Return the [X, Y] coordinate for the center point of the cell that contains the specified text.  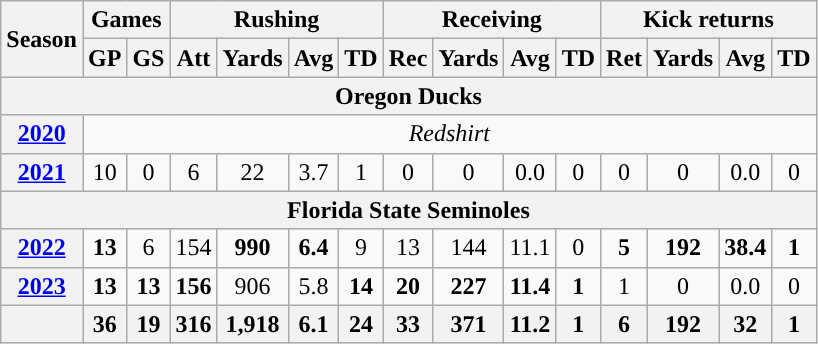
10 [104, 172]
Rushing [276, 20]
6.1 [314, 324]
316 [194, 324]
Games [126, 20]
Florida State Seminoles [408, 210]
5 [624, 248]
156 [194, 286]
Att [194, 58]
9 [361, 248]
11.2 [530, 324]
36 [104, 324]
38.4 [746, 248]
11.1 [530, 248]
2022 [42, 248]
1,918 [252, 324]
154 [194, 248]
Redshirt [449, 134]
22 [252, 172]
906 [252, 286]
20 [408, 286]
2020 [42, 134]
371 [468, 324]
GS [148, 58]
Ret [624, 58]
2021 [42, 172]
Season [42, 39]
Kick returns [709, 20]
5.8 [314, 286]
GP [104, 58]
Oregon Ducks [408, 96]
33 [408, 324]
990 [252, 248]
32 [746, 324]
14 [361, 286]
19 [148, 324]
2023 [42, 286]
24 [361, 324]
3.7 [314, 172]
Receiving [492, 20]
6.4 [314, 248]
227 [468, 286]
144 [468, 248]
11.4 [530, 286]
Rec [408, 58]
